Capture the cell that displays the provided text and extract its (X, Y) central coordinate. 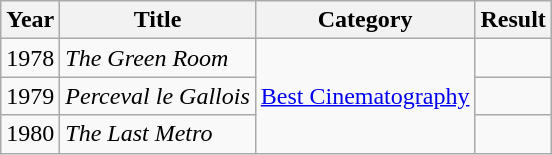
The Green Room (158, 58)
Best Cinematography (365, 96)
Year (30, 20)
1978 (30, 58)
Title (158, 20)
Result (513, 20)
1980 (30, 134)
Category (365, 20)
1979 (30, 96)
The Last Metro (158, 134)
Perceval le Gallois (158, 96)
